Search for the cell housing the specified text and yield its [x, y] center coordinate. 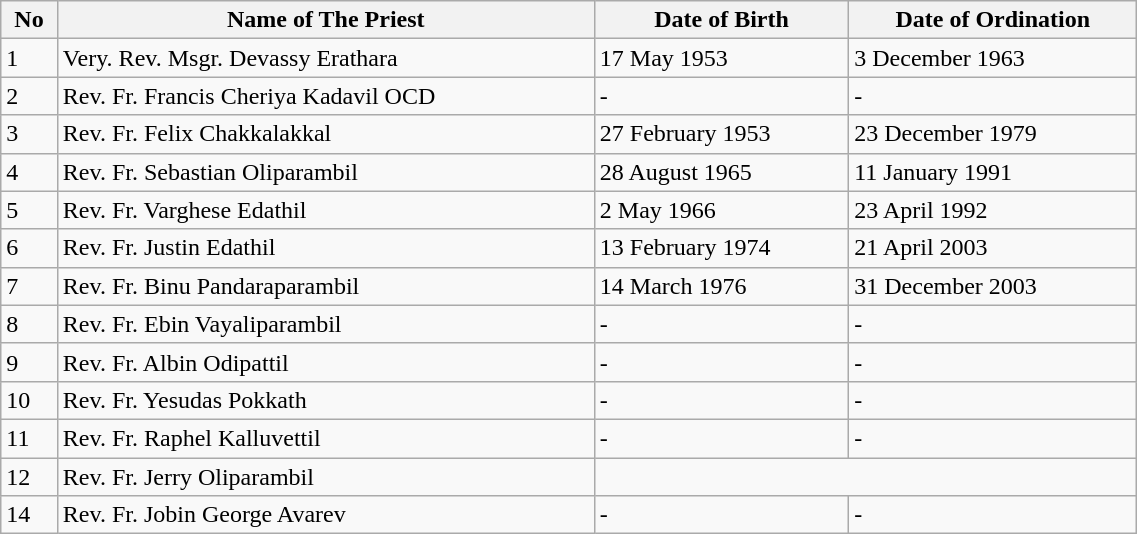
7 [30, 286]
14 March 1976 [721, 286]
27 February 1953 [721, 134]
Rev. Fr. Sebastian Oliparambil [326, 172]
Rev. Fr. Yesudas Pokkath [326, 400]
8 [30, 324]
2 [30, 96]
No [30, 20]
23 April 1992 [993, 210]
3 [30, 134]
Rev. Fr. Varghese Edathil [326, 210]
6 [30, 248]
13 February 1974 [721, 248]
Rev. Fr. Albin Odipattil [326, 362]
Rev. Fr. Justin Edathil [326, 248]
Date of Birth [721, 20]
9 [30, 362]
11 January 1991 [993, 172]
21 April 2003 [993, 248]
1 [30, 58]
Rev. Fr. Raphel Kalluvettil [326, 438]
23 December 1979 [993, 134]
Very. Rev. Msgr. Devassy Erathara [326, 58]
4 [30, 172]
14 [30, 515]
Name of The Priest [326, 20]
5 [30, 210]
3 December 1963 [993, 58]
Rev. Fr. Ebin Vayaliparambil [326, 324]
10 [30, 400]
28 August 1965 [721, 172]
12 [30, 477]
17 May 1953 [721, 58]
11 [30, 438]
Rev. Fr. Jerry Oliparambil [326, 477]
2 May 1966 [721, 210]
Rev. Fr. Binu Pandaraparambil [326, 286]
31 December 2003 [993, 286]
Rev. Fr. Jobin George Avarev [326, 515]
Date of Ordination [993, 20]
Rev. Fr. Francis Cheriya Kadavil OCD [326, 96]
Rev. Fr. Felix Chakkalakkal [326, 134]
